Provide the (X, Y) coordinate of the cell's center where the given text is located.  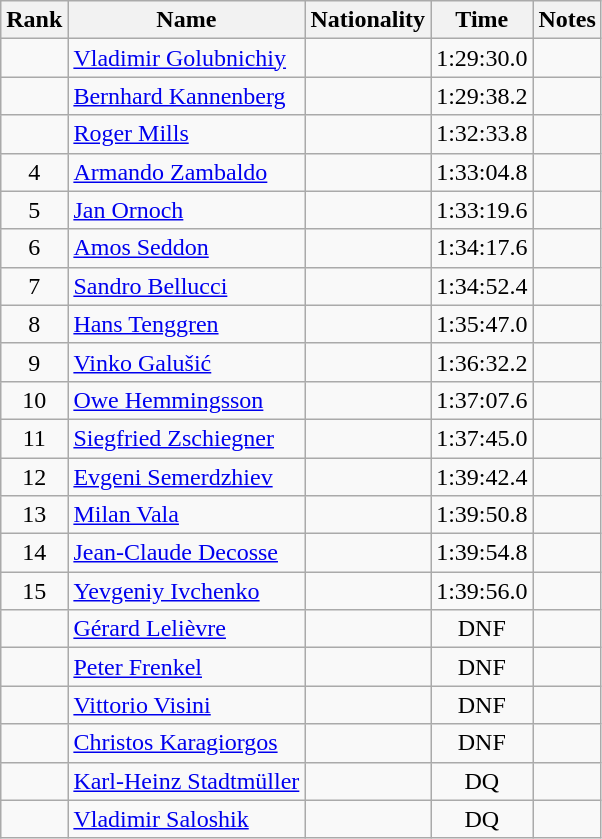
13 (34, 515)
1:39:42.4 (482, 477)
8 (34, 324)
1:36:32.2 (482, 362)
Owe Hemmingsson (186, 400)
Amos Seddon (186, 248)
Notes (567, 20)
Vinko Galušić (186, 362)
7 (34, 286)
Jan Ornoch (186, 210)
Vladimir Saloshik (186, 819)
Nationality (368, 20)
1:35:47.0 (482, 324)
1:34:17.6 (482, 248)
1:37:07.6 (482, 400)
14 (34, 553)
15 (34, 591)
1:39:54.8 (482, 553)
Bernhard Kannenberg (186, 96)
Hans Tenggren (186, 324)
1:39:50.8 (482, 515)
1:32:33.8 (482, 134)
Peter Frenkel (186, 667)
1:33:04.8 (482, 172)
1:29:30.0 (482, 58)
Yevgeniy Ivchenko (186, 591)
Armando Zambaldo (186, 172)
Time (482, 20)
Roger Mills (186, 134)
Siegfried Zschiegner (186, 438)
Name (186, 20)
12 (34, 477)
Gérard Lelièvre (186, 629)
5 (34, 210)
Vittorio Visini (186, 705)
1:33:19.6 (482, 210)
Jean-Claude Decosse (186, 553)
6 (34, 248)
4 (34, 172)
9 (34, 362)
Christos Karagiorgos (186, 743)
1:37:45.0 (482, 438)
1:39:56.0 (482, 591)
Vladimir Golubnichiy (186, 58)
Rank (34, 20)
11 (34, 438)
Sandro Bellucci (186, 286)
Karl-Heinz Stadtmüller (186, 781)
1:29:38.2 (482, 96)
1:34:52.4 (482, 286)
Milan Vala (186, 515)
Evgeni Semerdzhiev (186, 477)
10 (34, 400)
